Determine the [x, y] coordinate at the center of the cell enclosing the given text.  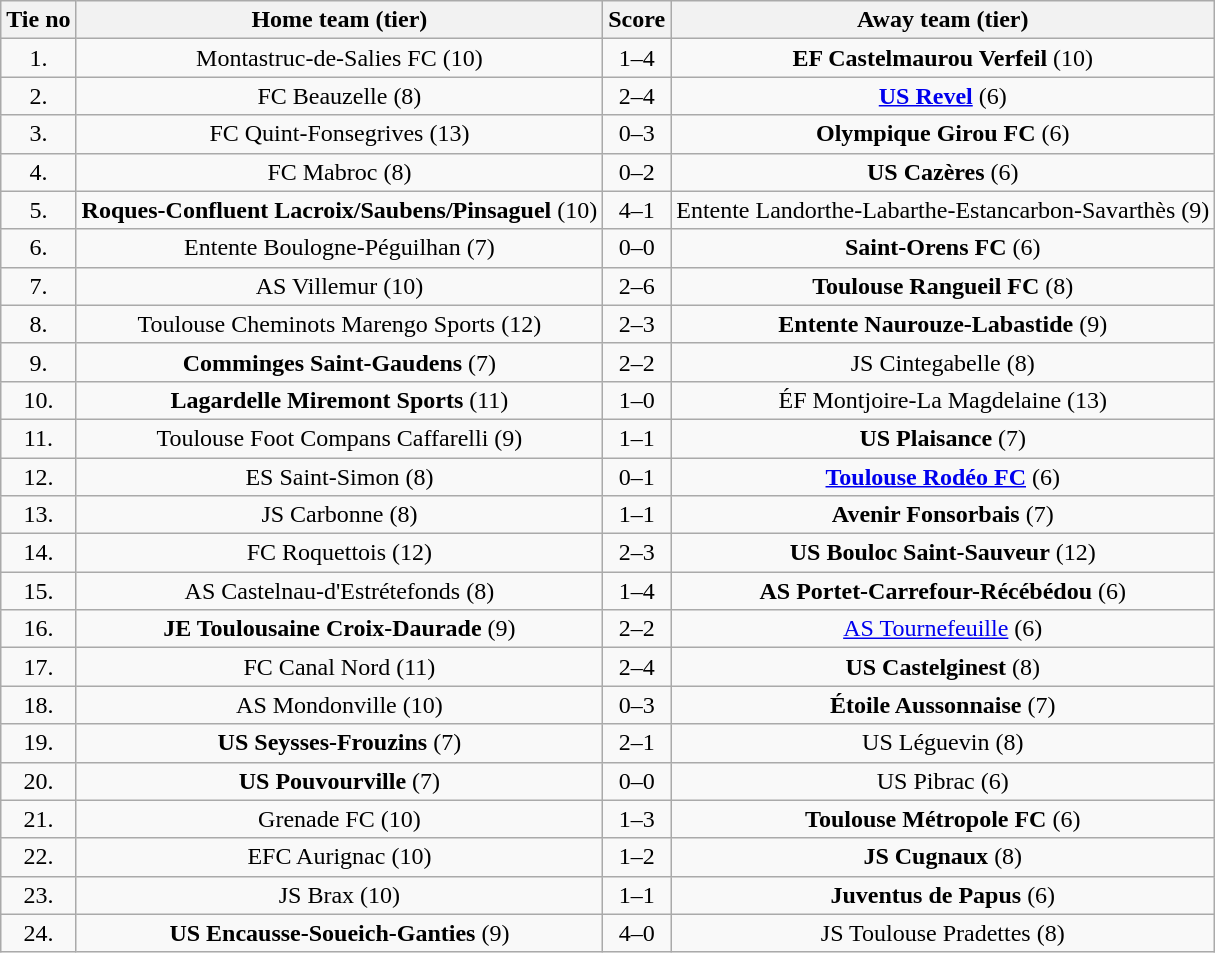
Étoile Aussonnaise (7) [943, 705]
JS Cugnaux (8) [943, 857]
Home team (tier) [340, 20]
Avenir Fonsorbais (7) [943, 515]
US Bouloc Saint-Sauveur (12) [943, 553]
Away team (tier) [943, 20]
Toulouse Métropole FC (6) [943, 819]
Entente Landorthe-Labarthe-Estancarbon-Savarthès (9) [943, 210]
18. [38, 705]
Toulouse Cheminots Marengo Sports (12) [340, 324]
10. [38, 400]
2–1 [637, 743]
US Castelginest (8) [943, 667]
JS Brax (10) [340, 895]
4–1 [637, 210]
24. [38, 933]
Roques-Confluent Lacroix/Saubens/Pinsaguel (10) [340, 210]
7. [38, 286]
0–2 [637, 172]
JS Carbonne (8) [340, 515]
21. [38, 819]
EF Castelmaurou Verfeil (10) [943, 58]
11. [38, 438]
1. [38, 58]
23. [38, 895]
2–6 [637, 286]
19. [38, 743]
AS Mondonville (10) [340, 705]
FC Roquettois (12) [340, 553]
Toulouse Rodéo FC (6) [943, 477]
4. [38, 172]
ÉF Montjoire-La Magdelaine (13) [943, 400]
AS Tournefeuille (6) [943, 629]
AS Castelnau-d'Estrétefonds (8) [340, 591]
FC Mabroc (8) [340, 172]
Grenade FC (10) [340, 819]
20. [38, 781]
FC Quint-Fonsegrives (13) [340, 134]
Tie no [38, 20]
US Léguevin (8) [943, 743]
Juventus de Papus (6) [943, 895]
US Pibrac (6) [943, 781]
Entente Naurouze-Labastide (9) [943, 324]
US Seysses-Frouzins (7) [340, 743]
Lagardelle Miremont Sports (11) [340, 400]
17. [38, 667]
Score [637, 20]
AS Villemur (10) [340, 286]
16. [38, 629]
Comminges Saint-Gaudens (7) [340, 362]
9. [38, 362]
1–3 [637, 819]
US Revel (6) [943, 96]
3. [38, 134]
FC Beauzelle (8) [340, 96]
13. [38, 515]
Entente Boulogne-Péguilhan (7) [340, 248]
2. [38, 96]
15. [38, 591]
6. [38, 248]
Saint-Orens FC (6) [943, 248]
JE Toulousaine Croix-Daurade (9) [340, 629]
5. [38, 210]
US Cazères (6) [943, 172]
Toulouse Rangueil FC (8) [943, 286]
US Pouvourville (7) [340, 781]
US Encausse-Soueich-Ganties (9) [340, 933]
8. [38, 324]
1–0 [637, 400]
JS Cintegabelle (8) [943, 362]
EFC Aurignac (10) [340, 857]
AS Portet-Carrefour-Récébédou (6) [943, 591]
Montastruc-de-Salies FC (10) [340, 58]
FC Canal Nord (11) [340, 667]
ES Saint-Simon (8) [340, 477]
Olympique Girou FC (6) [943, 134]
14. [38, 553]
Toulouse Foot Compans Caffarelli (9) [340, 438]
1–2 [637, 857]
JS Toulouse Pradettes (8) [943, 933]
22. [38, 857]
0–1 [637, 477]
4–0 [637, 933]
12. [38, 477]
US Plaisance (7) [943, 438]
